Determine the [X, Y] coordinate at the center of the cell enclosing the given text.  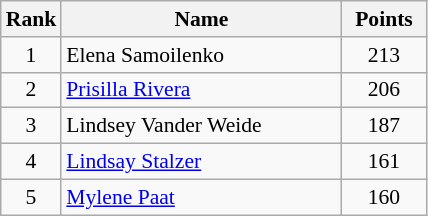
2 [32, 90]
5 [32, 197]
Mylene Paat [201, 197]
Elena Samoilenko [201, 55]
1 [32, 55]
Rank [32, 19]
Lindsay Stalzer [201, 162]
161 [384, 162]
160 [384, 197]
206 [384, 90]
Points [384, 19]
213 [384, 55]
187 [384, 126]
Name [201, 19]
3 [32, 126]
Lindsey Vander Weide [201, 126]
Prisilla Rivera [201, 90]
4 [32, 162]
